From the cell containing the given text, extract its center point as (X, Y) coordinate. 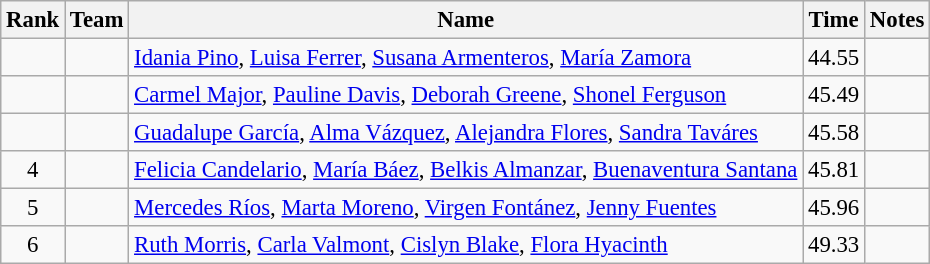
Ruth Morris, Carla Valmont, Cislyn Blake, Flora Hyacinth (466, 245)
Notes (898, 20)
4 (33, 170)
Rank (33, 20)
5 (33, 208)
49.33 (834, 245)
Guadalupe García, Alma Vázquez, Alejandra Flores, Sandra Taváres (466, 133)
45.49 (834, 95)
Mercedes Ríos, Marta Moreno, Virgen Fontánez, Jenny Fuentes (466, 208)
45.96 (834, 208)
45.81 (834, 170)
Name (466, 20)
Team (97, 20)
Carmel Major, Pauline Davis, Deborah Greene, Shonel Ferguson (466, 95)
44.55 (834, 58)
Time (834, 20)
Felicia Candelario, María Báez, Belkis Almanzar, Buenaventura Santana (466, 170)
6 (33, 245)
Idania Pino, Luisa Ferrer, Susana Armenteros, María Zamora (466, 58)
45.58 (834, 133)
